Identify which cell holds the provided text, then report its [x, y] central coordinate. 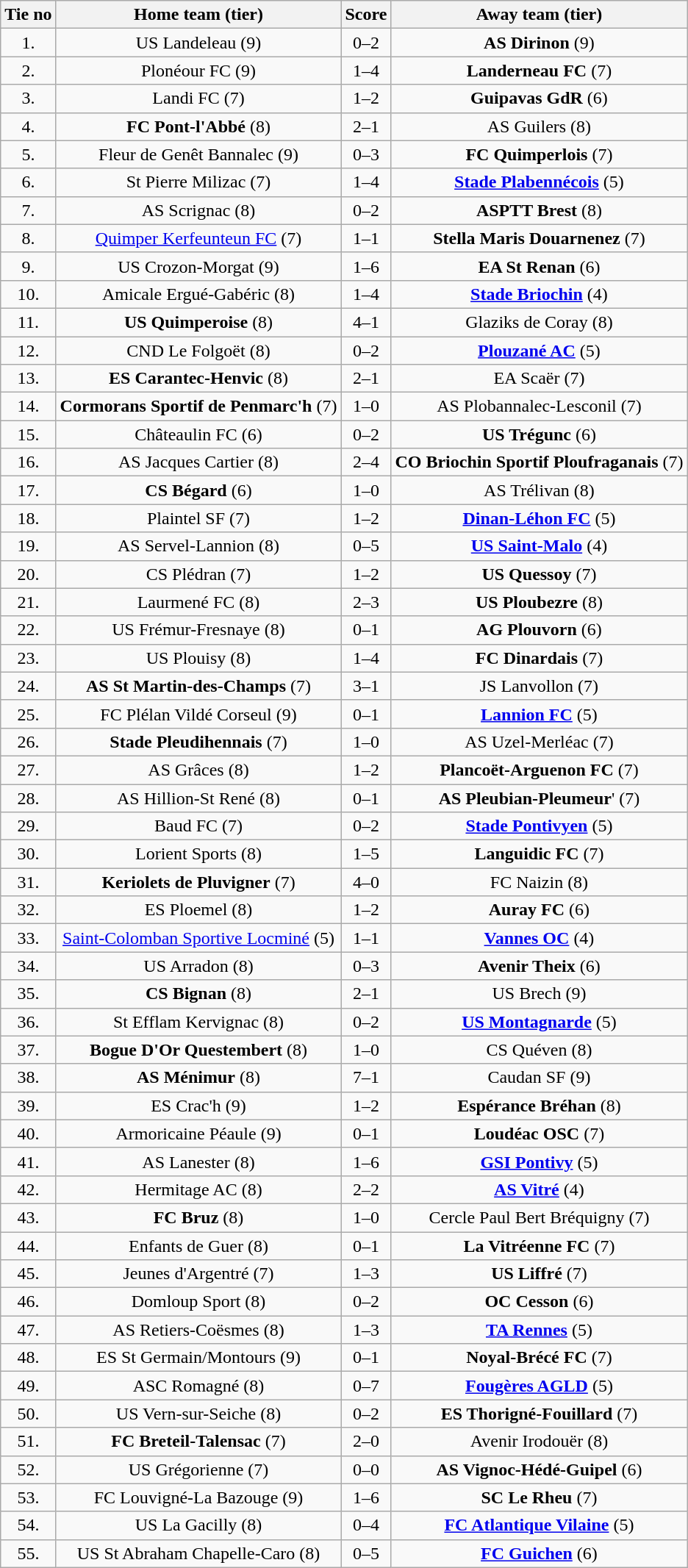
Cormorans Sportif de Penmarc'h (7) [198, 407]
Enfants de Guer (8) [198, 1246]
US St Abraham Chapelle-Caro (8) [198, 1553]
9. [28, 266]
17. [28, 490]
21. [28, 602]
FC Guichen (6) [540, 1553]
Dinan-Léhon FC (5) [540, 518]
37. [28, 1050]
AS Trélivan (8) [540, 490]
OC Cesson (6) [540, 1302]
54. [28, 1525]
Stella Maris Douarnenez (7) [540, 238]
FC Pont-l'Abbé (8) [198, 126]
US Quessoy (7) [540, 574]
US La Gacilly (8) [198, 1525]
Auray FC (6) [540, 910]
Away team (tier) [540, 15]
0–0 [366, 1469]
AS Hillion-St René (8) [198, 798]
Baud FC (7) [198, 826]
AS Scrignac (8) [198, 210]
Tie no [28, 15]
25. [28, 714]
CS Bignan (8) [198, 994]
FC Bruz (8) [198, 1217]
2–3 [366, 602]
20. [28, 574]
4–0 [366, 882]
3. [28, 99]
33. [28, 938]
US Plouisy (8) [198, 658]
FC Plélan Vildé Corseul (9) [198, 714]
22. [28, 630]
Avenir Theix (6) [540, 966]
Espérance Bréhan (8) [540, 1106]
GSI Pontivy (5) [540, 1161]
St Pierre Milizac (7) [198, 182]
46. [28, 1302]
30. [28, 854]
ES Thorigné-Fouillard (7) [540, 1414]
FC Quimperlois (7) [540, 154]
US Trégunc (6) [540, 434]
US Quimperoise (8) [198, 322]
FC Dinardais (7) [540, 658]
US Saint-Malo (4) [540, 546]
Saint-Colomban Sportive Locminé (5) [198, 938]
Landerneau FC (7) [540, 71]
13. [28, 379]
FC Breteil-Talensac (7) [198, 1442]
AS Pleubian-Pleumeur' (7) [540, 798]
Quimper Kerfeunteun FC (7) [198, 238]
0–7 [366, 1386]
AS Vignoc-Hédé-Guipel (6) [540, 1469]
La Vitréenne FC (7) [540, 1246]
AS Grâces (8) [198, 770]
Loudéac OSC (7) [540, 1134]
Lorient Sports (8) [198, 854]
Stade Plabennécois (5) [540, 182]
40. [28, 1134]
ASC Romagné (8) [198, 1386]
Plouzané AC (5) [540, 351]
Plaintel SF (7) [198, 518]
47. [28, 1330]
AS Ménimur (8) [198, 1078]
3–1 [366, 686]
TA Rennes (5) [540, 1330]
2–0 [366, 1442]
Domloup Sport (8) [198, 1302]
28. [28, 798]
US Vern-sur-Seiche (8) [198, 1414]
44. [28, 1246]
Fleur de Genêt Bannalec (9) [198, 154]
Châteaulin FC (6) [198, 434]
CO Briochin Sportif Ploufraganais (7) [540, 462]
36. [28, 1022]
Keriolets de Pluvigner (7) [198, 882]
AS Plobannalec-Lesconil (7) [540, 407]
Noyal-Brécé FC (7) [540, 1358]
35. [28, 994]
26. [28, 742]
JS Lanvollon (7) [540, 686]
Fougères AGLD (5) [540, 1386]
41. [28, 1161]
39. [28, 1106]
32. [28, 910]
AS Servel-Lannion (8) [198, 546]
48. [28, 1358]
11. [28, 322]
AG Plouvorn (6) [540, 630]
CND Le Folgoët (8) [198, 351]
16. [28, 462]
AS Retiers-Coësmes (8) [198, 1330]
49. [28, 1386]
AS Jacques Cartier (8) [198, 462]
FC Naizin (8) [540, 882]
Laurmené FC (8) [198, 602]
14. [28, 407]
Stade Pleudihennais (7) [198, 742]
10. [28, 294]
18. [28, 518]
Score [366, 15]
38. [28, 1078]
ES Carantec-Henvic (8) [198, 379]
29. [28, 826]
43. [28, 1217]
0–4 [366, 1525]
55. [28, 1553]
Avenir Irodouër (8) [540, 1442]
ASPTT Brest (8) [540, 210]
Glaziks de Coray (8) [540, 322]
AS Dirinon (9) [540, 43]
FC Louvigné-La Bazouge (9) [198, 1497]
US Ploubezre (8) [540, 602]
15. [28, 434]
US Liffré (7) [540, 1274]
Vannes OC (4) [540, 938]
Cercle Paul Bert Bréquigny (7) [540, 1217]
27. [28, 770]
SC Le Rheu (7) [540, 1497]
6. [28, 182]
45. [28, 1274]
4–1 [366, 322]
Plonéour FC (9) [198, 71]
AS St Martin-des-Champs (7) [198, 686]
ES Ploemel (8) [198, 910]
AS Uzel-Merléac (7) [540, 742]
51. [28, 1442]
US Grégorienne (7) [198, 1469]
AS Vitré (4) [540, 1189]
2. [28, 71]
31. [28, 882]
12. [28, 351]
CS Bégard (6) [198, 490]
CS Quéven (8) [540, 1050]
34. [28, 966]
Stade Pontivyen (5) [540, 826]
Home team (tier) [198, 15]
ES Crac'h (9) [198, 1106]
FC Atlantique Vilaine (5) [540, 1525]
US Montagnarde (5) [540, 1022]
Bogue D'Or Questembert (8) [198, 1050]
CS Plédran (7) [198, 574]
4. [28, 126]
52. [28, 1469]
Hermitage AC (8) [198, 1189]
EA St Renan (6) [540, 266]
EA Scaër (7) [540, 379]
Stade Briochin (4) [540, 294]
2–4 [366, 462]
St Efflam Kervignac (8) [198, 1022]
2–2 [366, 1189]
53. [28, 1497]
US Arradon (8) [198, 966]
Amicale Ergué-Gabéric (8) [198, 294]
AS Lanester (8) [198, 1161]
42. [28, 1189]
US Crozon-Morgat (9) [198, 266]
Armoricaine Péaule (9) [198, 1134]
US Frémur-Fresnaye (8) [198, 630]
Jeunes d'Argentré (7) [198, 1274]
Landi FC (7) [198, 99]
Languidic FC (7) [540, 854]
23. [28, 658]
Plancoët-Arguenon FC (7) [540, 770]
24. [28, 686]
ES St Germain/Montours (9) [198, 1358]
19. [28, 546]
1–5 [366, 854]
Lannion FC (5) [540, 714]
1. [28, 43]
50. [28, 1414]
AS Guilers (8) [540, 126]
Caudan SF (9) [540, 1078]
US Brech (9) [540, 994]
7–1 [366, 1078]
8. [28, 238]
US Landeleau (9) [198, 43]
Guipavas GdR (6) [540, 99]
5. [28, 154]
7. [28, 210]
